Scan for the cell matching the given text and deliver its (X, Y) coordinate at center. 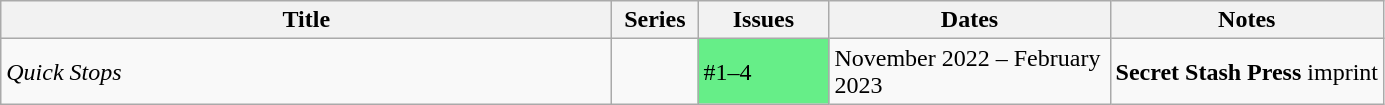
Series (655, 20)
#1–4 (764, 72)
Quick Stops (306, 72)
Dates (970, 20)
Notes (1246, 20)
Secret Stash Press imprint (1246, 72)
Issues (764, 20)
Title (306, 20)
November 2022 – February 2023 (970, 72)
